Find where the given text appears and provide that cell's center as [X, Y] coordinate. 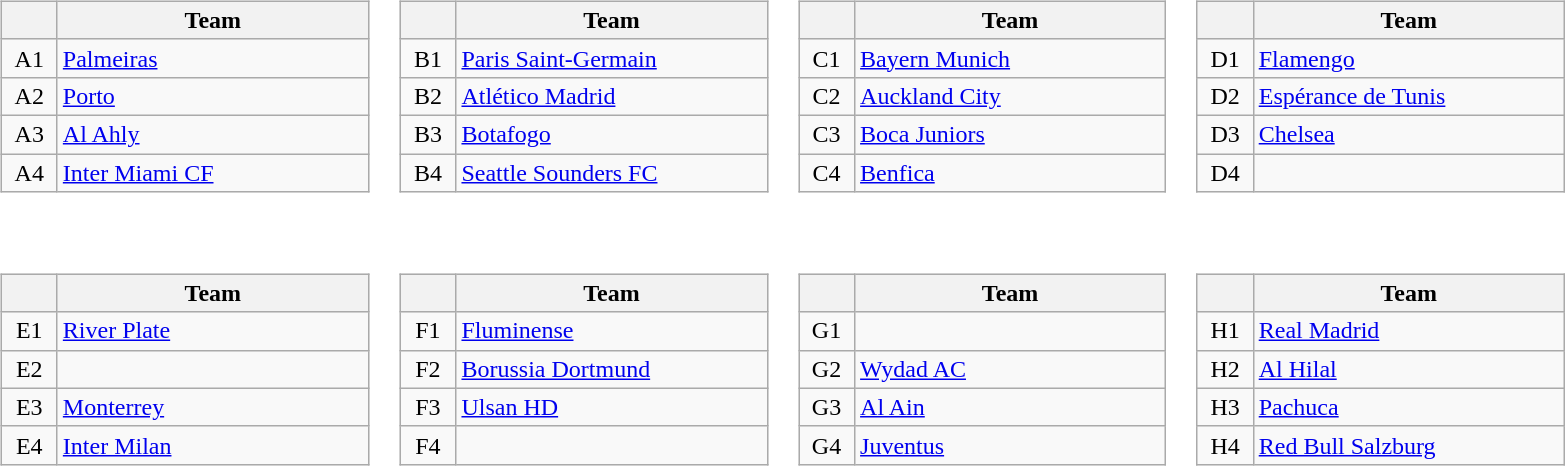
Porto [212, 96]
A1 [29, 58]
Inter Milan [212, 445]
Fluminense [612, 331]
Monterrey [212, 407]
Wydad AC [1010, 369]
B2 [428, 96]
A2 [29, 96]
Seattle Sounders FC [612, 173]
H2 [1225, 369]
F1 [428, 331]
Bayern Munich [1010, 58]
E4 [29, 445]
B4 [428, 173]
G4 [826, 445]
Chelsea [1408, 134]
D3 [1225, 134]
E3 [29, 407]
A4 [29, 173]
Borussia Dortmund [612, 369]
C1 [826, 58]
Atlético Madrid [612, 96]
River Plate [212, 331]
D2 [1225, 96]
H1 [1225, 331]
F3 [428, 407]
E2 [29, 369]
Botafogo [612, 134]
C2 [826, 96]
F2 [428, 369]
B1 [428, 58]
Auckland City [1010, 96]
G3 [826, 407]
Ulsan HD [612, 407]
D1 [1225, 58]
Benfica [1010, 173]
H4 [1225, 445]
Boca Juniors [1010, 134]
F4 [428, 445]
Pachuca [1408, 407]
C4 [826, 173]
C3 [826, 134]
Palmeiras [212, 58]
Juventus [1010, 445]
B3 [428, 134]
Al Ahly [212, 134]
E1 [29, 331]
Al Ain [1010, 407]
H3 [1225, 407]
G1 [826, 331]
Espérance de Tunis [1408, 96]
Al Hilal [1408, 369]
Red Bull Salzburg [1408, 445]
G2 [826, 369]
Inter Miami CF [212, 173]
Paris Saint-Germain [612, 58]
Flamengo [1408, 58]
D4 [1225, 173]
Real Madrid [1408, 331]
A3 [29, 134]
